Identify which cell holds the provided text, then report its (x, y) central coordinate. 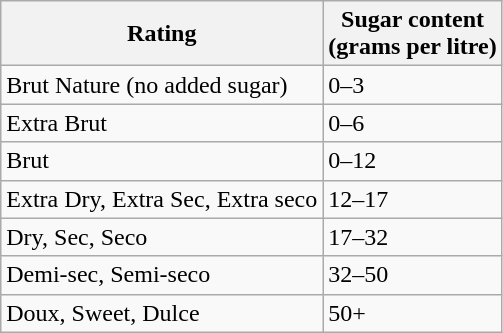
17–32 (412, 237)
0–6 (412, 123)
0–3 (412, 85)
Extra Brut (162, 123)
Extra Dry, Extra Sec, Extra seco (162, 199)
Sugar content(grams per litre) (412, 34)
32–50 (412, 275)
0–12 (412, 161)
50+ (412, 313)
Brut Nature (no added sugar) (162, 85)
Rating (162, 34)
12–17 (412, 199)
Dry, Sec, Seco (162, 237)
Doux, Sweet, Dulce (162, 313)
Demi-sec, Semi-seco (162, 275)
Brut (162, 161)
